For the text-containing cell, return its midpoint in [x, y] coordinate format. 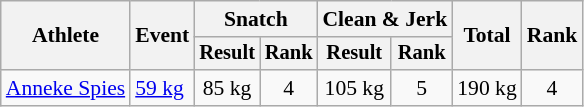
105 kg [354, 88]
Snatch [256, 19]
Total [486, 36]
190 kg [486, 88]
85 kg [227, 88]
Anneke Spies [66, 88]
Event [162, 36]
5 [422, 88]
Athlete [66, 36]
Clean & Jerk [384, 19]
59 kg [162, 88]
